For the text-containing cell, return its midpoint in (x, y) coordinate format. 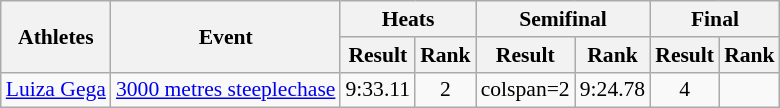
colspan=2 (526, 90)
Event (226, 36)
Final (714, 19)
Luiza Gega (56, 90)
2 (446, 90)
4 (684, 90)
Semifinal (564, 19)
Heats (408, 19)
9:24.78 (612, 90)
9:33.11 (378, 90)
3000 metres steeplechase (226, 90)
Athletes (56, 36)
